Output the [x, y] coordinate of the center of the cell containing the given text.  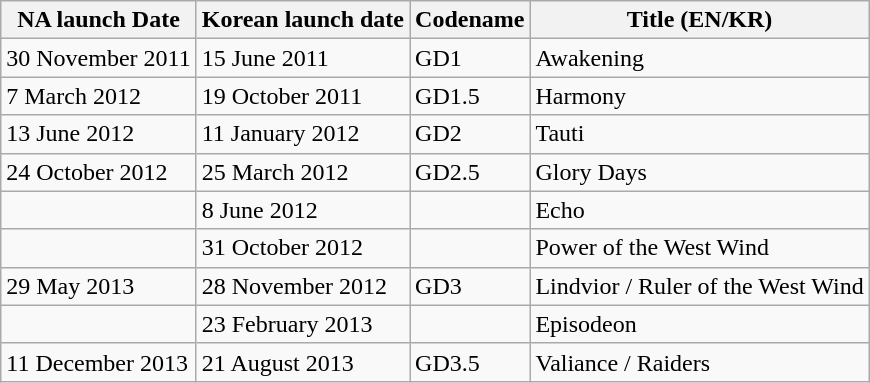
7 March 2012 [98, 96]
8 June 2012 [302, 210]
NA launch Date [98, 20]
13 June 2012 [98, 134]
25 March 2012 [302, 172]
15 June 2011 [302, 58]
11 December 2013 [98, 362]
GD1.5 [470, 96]
Codename [470, 20]
GD2 [470, 134]
GD1 [470, 58]
GD2.5 [470, 172]
Harmony [700, 96]
29 May 2013 [98, 286]
Awakening [700, 58]
21 August 2013 [302, 362]
Lindvior / Ruler of the West Wind [700, 286]
31 October 2012 [302, 248]
Title (EN/KR) [700, 20]
23 February 2013 [302, 324]
Echo [700, 210]
Valiance / Raiders [700, 362]
11 January 2012 [302, 134]
24 October 2012 [98, 172]
GD3 [470, 286]
Korean launch date [302, 20]
Glory Days [700, 172]
Power of the West Wind [700, 248]
GD3.5 [470, 362]
19 October 2011 [302, 96]
30 November 2011 [98, 58]
28 November 2012 [302, 286]
Tauti [700, 134]
Episodeon [700, 324]
